Capture the cell that displays the provided text and extract its (X, Y) central coordinate. 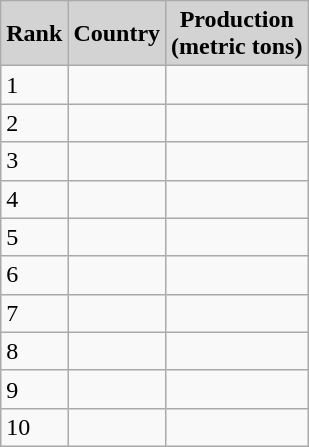
4 (34, 199)
2 (34, 123)
5 (34, 237)
10 (34, 427)
8 (34, 351)
7 (34, 313)
Rank (34, 34)
9 (34, 389)
3 (34, 161)
1 (34, 85)
6 (34, 275)
Country (117, 34)
Production(metric tons) (237, 34)
